Find where the given text appears and provide that cell's center as (X, Y) coordinate. 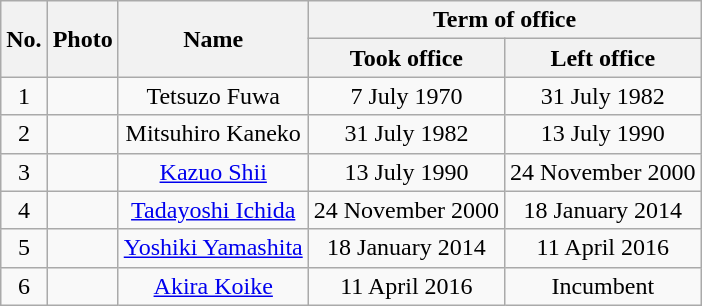
Incumbent (603, 286)
6 (24, 286)
Photo (82, 39)
Name (213, 39)
Mitsuhiro Kaneko (213, 134)
2 (24, 134)
Left office (603, 58)
Tetsuzo Fuwa (213, 96)
7 July 1970 (406, 96)
Tadayoshi Ichida (213, 210)
4 (24, 210)
Yoshiki Yamashita (213, 248)
1 (24, 96)
Took office (406, 58)
Akira Koike (213, 286)
Term of office (504, 20)
5 (24, 248)
No. (24, 39)
3 (24, 172)
Kazuo Shii (213, 172)
